Return the [x, y] coordinate for the center point of the cell that contains the specified text.  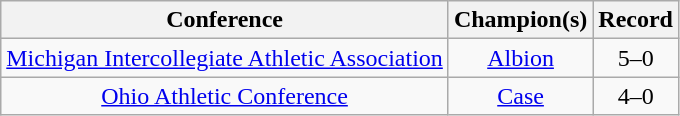
4–0 [636, 96]
Ohio Athletic Conference [225, 96]
Champion(s) [520, 20]
5–0 [636, 58]
Case [520, 96]
Michigan Intercollegiate Athletic Association [225, 58]
Albion [520, 58]
Record [636, 20]
Conference [225, 20]
